Return (X, Y) of the center of cell containing provided text 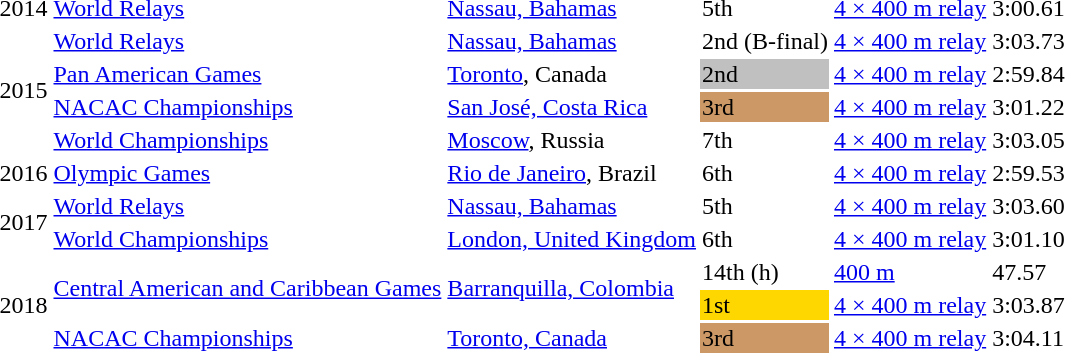
Rio de Janeiro, Brazil (572, 173)
Olympic Games (248, 173)
London, United Kingdom (572, 239)
Central American and Caribbean Games (248, 288)
400 m (910, 272)
1st (766, 305)
14th (h) (766, 272)
Barranquilla, Colombia (572, 288)
2nd (B-final) (766, 41)
San José, Costa Rica (572, 107)
Pan American Games (248, 74)
7th (766, 140)
Moscow, Russia (572, 140)
5th (766, 206)
2nd (766, 74)
